Locate the cell with the specified text and output its [x, y] center coordinate. 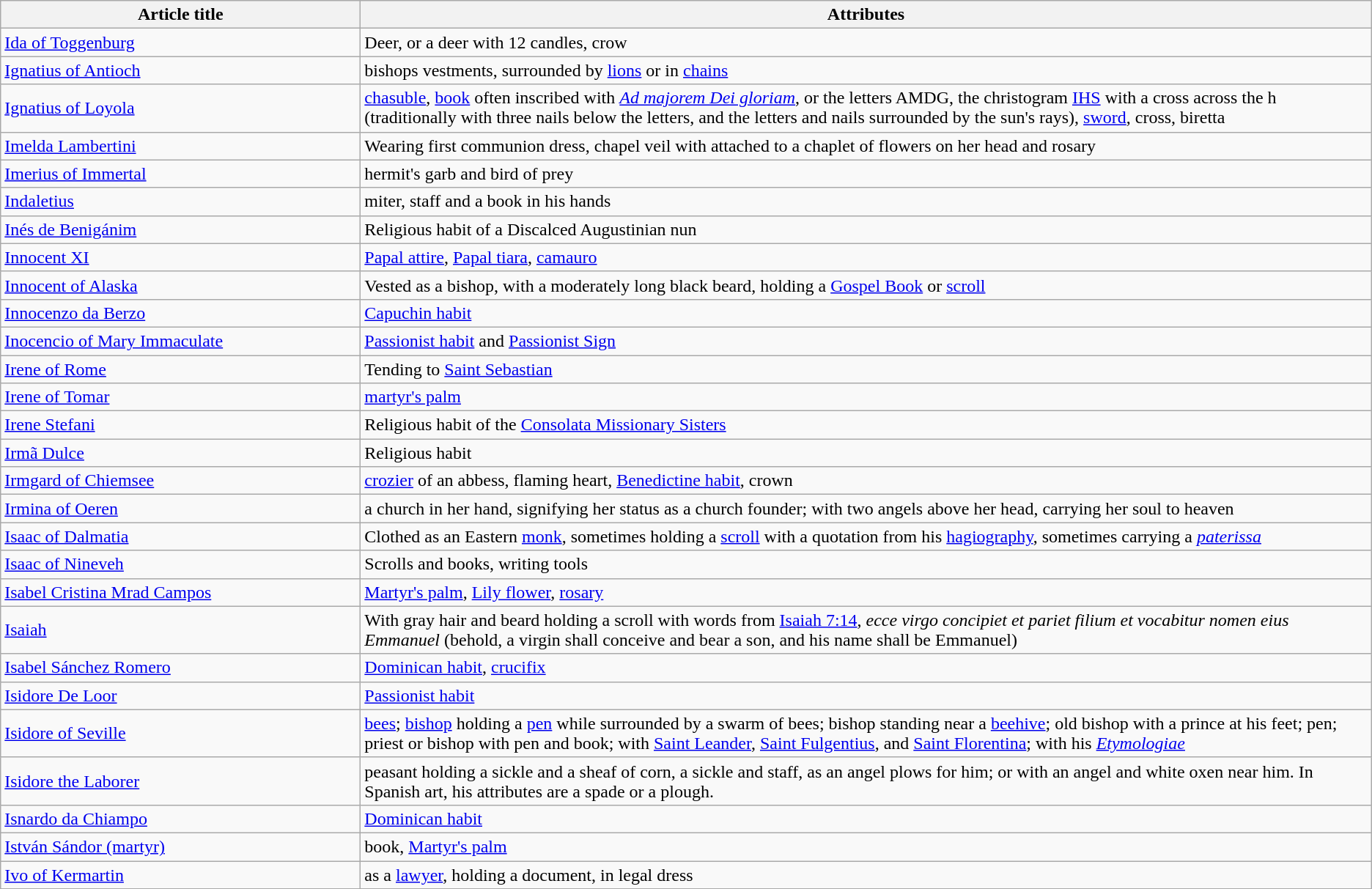
book, Martyr's palm [866, 846]
Isabel Sánchez Romero [180, 668]
as a lawyer, holding a document, in legal dress [866, 874]
Tending to Saint Sebastian [866, 369]
Dominican habit, crucifix [866, 668]
Ignatius of Loyola [180, 108]
Irmã Dulce [180, 453]
Irmina of Oeren [180, 509]
Martyr's palm, Lily flower, rosary [866, 592]
Irmgard of Chiemsee [180, 481]
Isidore of Seville [180, 733]
Isidore the Laborer [180, 781]
Clothed as an Eastern monk, sometimes holding a scroll with a quotation from his hagiography, sometimes carrying a paterissa [866, 536]
Papal attire, Papal tiara, camauro [866, 257]
Wearing first communion dress, chapel veil with attached to a chaplet of flowers on her head and rosary [866, 146]
Deer, or a deer with 12 candles, crow [866, 43]
Innocent XI [180, 257]
Irene of Rome [180, 369]
Capuchin habit [866, 313]
Irene Stefani [180, 425]
Religious habit [866, 453]
Isabel Cristina Mrad Campos [180, 592]
Inocencio of Mary Immaculate [180, 341]
Irene of Tomar [180, 397]
Imelda Lambertini [180, 146]
Isaiah [180, 630]
Isaac of Nineveh [180, 564]
Innocent of Alaska [180, 285]
Ivo of Kermartin [180, 874]
Isaac of Dalmatia [180, 536]
Article title [180, 15]
bishops vestments, surrounded by lions or in chains [866, 70]
martyr's palm [866, 397]
Passionist habit and Passionist Sign [866, 341]
István Sándor (martyr) [180, 846]
Isidore De Loor [180, 696]
Vested as a bishop, with a moderately long black beard, holding a Gospel Book or scroll [866, 285]
hermit's garb and bird of prey [866, 174]
Religious habit of a Discalced Augustinian nun [866, 229]
Dominican habit [866, 819]
Inés de Benigánim [180, 229]
Ignatius of Antioch [180, 70]
Attributes [866, 15]
Ida of Toggenburg [180, 43]
a church in her hand, signifying her status as a church founder; with two angels above her head, carrying her soul to heaven [866, 509]
Passionist habit [866, 696]
Indaletius [180, 202]
Religious habit of the Consolata Missionary Sisters [866, 425]
Innocenzo da Berzo [180, 313]
Scrolls and books, writing tools [866, 564]
Imerius of Immertal [180, 174]
Isnardo da Chiampo [180, 819]
miter, staff and a book in his hands [866, 202]
crozier of an abbess, flaming heart, Benedictine habit, crown [866, 481]
